Identify which cell holds the provided text, then report its (x, y) central coordinate. 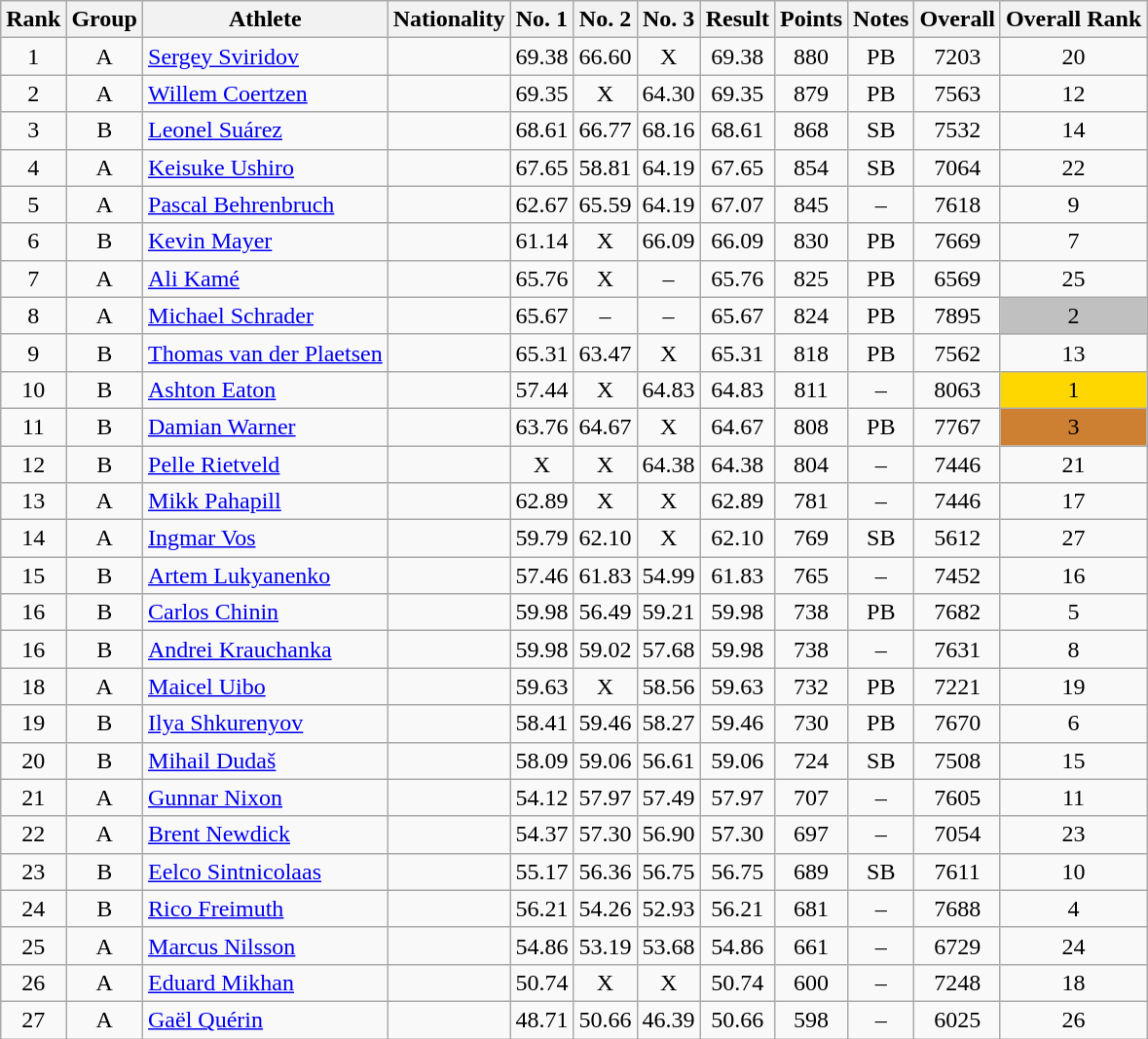
Overall Rank (1073, 19)
Rico Freimuth (266, 909)
Sergey Sviridov (266, 56)
Artem Lukyanenko (266, 575)
Ingmar Vos (266, 538)
7054 (957, 835)
No. 3 (668, 19)
7248 (957, 983)
818 (812, 353)
57.49 (668, 798)
7670 (957, 724)
804 (812, 464)
808 (812, 427)
Marcus Nilsson (266, 946)
58.09 (541, 761)
52.93 (668, 909)
57.68 (668, 649)
Nationality (449, 19)
765 (812, 575)
707 (812, 798)
66.60 (606, 56)
56.61 (668, 761)
781 (812, 501)
7532 (957, 130)
58.56 (668, 686)
63.76 (541, 427)
8063 (957, 390)
7562 (957, 353)
Eduard Mikhan (266, 983)
48.71 (541, 1020)
Damian Warner (266, 427)
56.49 (606, 612)
689 (812, 872)
661 (812, 946)
Kevin Mayer (266, 241)
697 (812, 835)
7669 (957, 241)
Eelco Sintnicolaas (266, 872)
Gaël Quérin (266, 1020)
7064 (957, 167)
Result (737, 19)
Mihail Dudaš (266, 761)
Maicel Uibo (266, 686)
64.30 (668, 93)
Mikk Pahapill (266, 501)
Overall (957, 19)
5612 (957, 538)
769 (812, 538)
Brent Newdick (266, 835)
54.12 (541, 798)
54.37 (541, 835)
57.46 (541, 575)
7767 (957, 427)
54.99 (668, 575)
68.16 (668, 130)
7618 (957, 204)
46.39 (668, 1020)
6025 (957, 1020)
61.14 (541, 241)
No. 1 (541, 19)
17 (1073, 501)
681 (812, 909)
Group (105, 19)
7631 (957, 649)
Rank (33, 19)
868 (812, 130)
Thomas van der Plaetsen (266, 353)
7895 (957, 315)
730 (812, 724)
600 (812, 983)
7563 (957, 93)
56.90 (668, 835)
Ali Kamé (266, 278)
Pelle Rietveld (266, 464)
825 (812, 278)
824 (812, 315)
724 (812, 761)
Michael Schrader (266, 315)
59.79 (541, 538)
62.67 (541, 204)
59.02 (606, 649)
7203 (957, 56)
6729 (957, 946)
Pascal Behrenbruch (266, 204)
598 (812, 1020)
7452 (957, 575)
7682 (957, 612)
7221 (957, 686)
No. 2 (606, 19)
Carlos Chinin (266, 612)
67.07 (737, 204)
53.19 (606, 946)
7611 (957, 872)
732 (812, 686)
55.17 (541, 872)
66.77 (606, 130)
880 (812, 56)
7508 (957, 761)
54.26 (606, 909)
Ashton Eaton (266, 390)
Leonel Suárez (266, 130)
65.59 (606, 204)
56.36 (606, 872)
Keisuke Ushiro (266, 167)
Athlete (266, 19)
7688 (957, 909)
63.47 (606, 353)
59.21 (668, 612)
845 (812, 204)
Points (812, 19)
Andrei Krauchanka (266, 649)
854 (812, 167)
6569 (957, 278)
58.27 (668, 724)
58.81 (606, 167)
Gunnar Nixon (266, 798)
Notes (881, 19)
7605 (957, 798)
879 (812, 93)
Ilya Shkurenyov (266, 724)
811 (812, 390)
57.44 (541, 390)
58.41 (541, 724)
830 (812, 241)
53.68 (668, 946)
Willem Coertzen (266, 93)
